From the cell containing the given text, extract its center point as [x, y] coordinate. 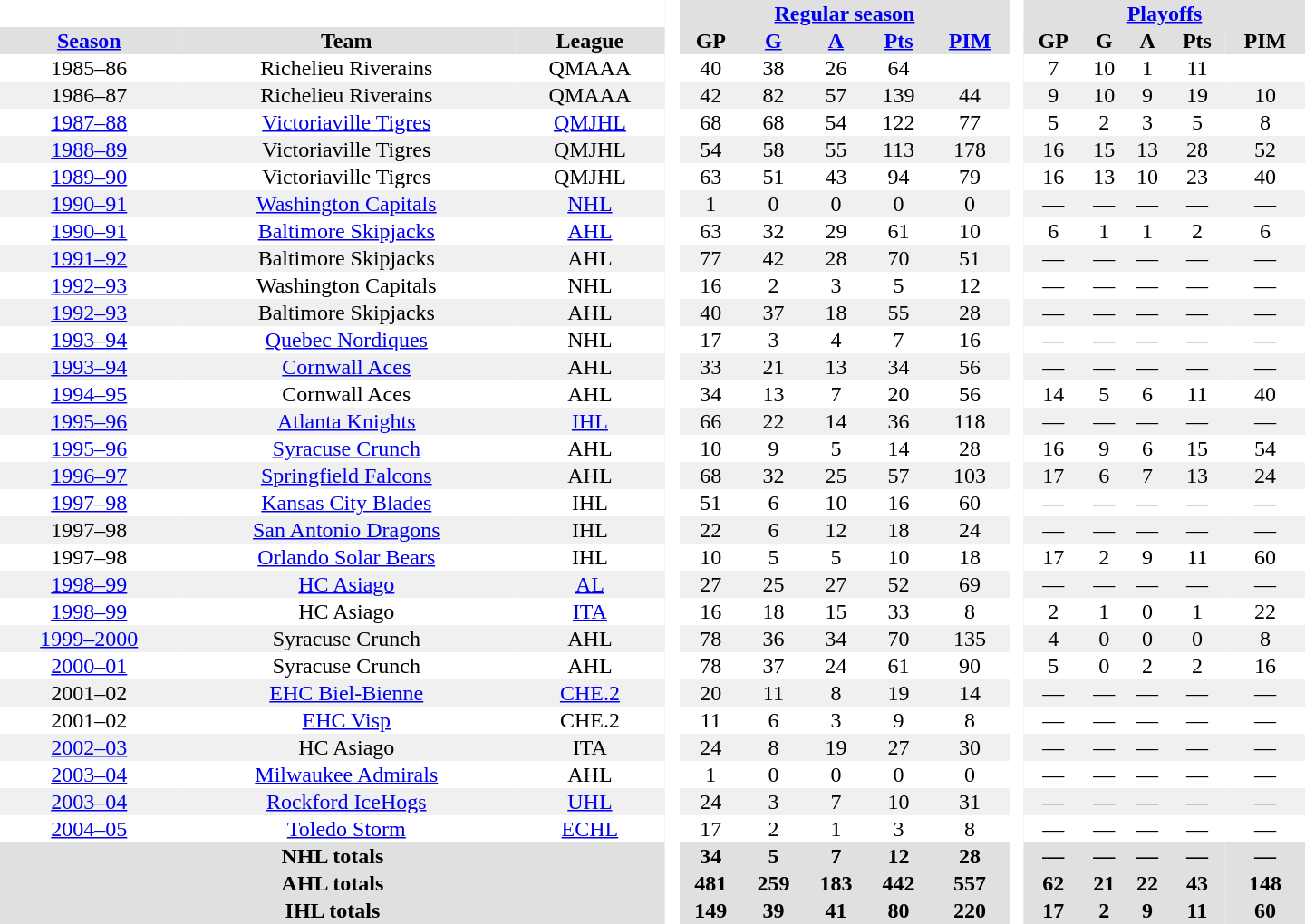
30 [970, 747]
UHL [590, 802]
Orlando Solar Bears [346, 557]
Team [346, 41]
259 [774, 883]
58 [774, 149]
1986–87 [89, 95]
183 [836, 883]
23 [1197, 177]
113 [899, 149]
Kansas City Blades [346, 503]
557 [970, 883]
79 [970, 177]
82 [774, 95]
44 [970, 95]
Toledo Storm [346, 829]
94 [899, 177]
1999–2000 [89, 639]
66 [710, 421]
EHC Biel-Bienne [346, 693]
139 [899, 95]
442 [899, 883]
149 [710, 910]
Milwaukee Admirals [346, 775]
62 [1053, 883]
Rockford IceHogs [346, 802]
1996–97 [89, 476]
Atlanta Knights [346, 421]
178 [970, 149]
2002–03 [89, 747]
Springfield Falcons [346, 476]
29 [836, 231]
39 [774, 910]
103 [970, 476]
80 [899, 910]
NHL totals [333, 856]
2000–01 [89, 666]
2004–05 [89, 829]
1991–92 [89, 258]
122 [899, 122]
90 [970, 666]
26 [836, 68]
AL [590, 584]
AHL totals [333, 883]
135 [970, 639]
481 [710, 883]
ECHL [590, 829]
Season [89, 41]
1985–86 [89, 68]
1989–90 [89, 177]
Quebec Nordiques [346, 340]
64 [899, 68]
148 [1265, 883]
31 [970, 802]
Playoffs [1165, 14]
League [590, 41]
Regular season [845, 14]
1994–95 [89, 394]
118 [970, 421]
69 [970, 584]
San Antonio Dragons [346, 530]
EHC Visp [346, 720]
1988–89 [89, 149]
IHL totals [333, 910]
41 [836, 910]
38 [774, 68]
1987–88 [89, 122]
220 [970, 910]
